For the text-containing cell, return its midpoint in [X, Y] coordinate format. 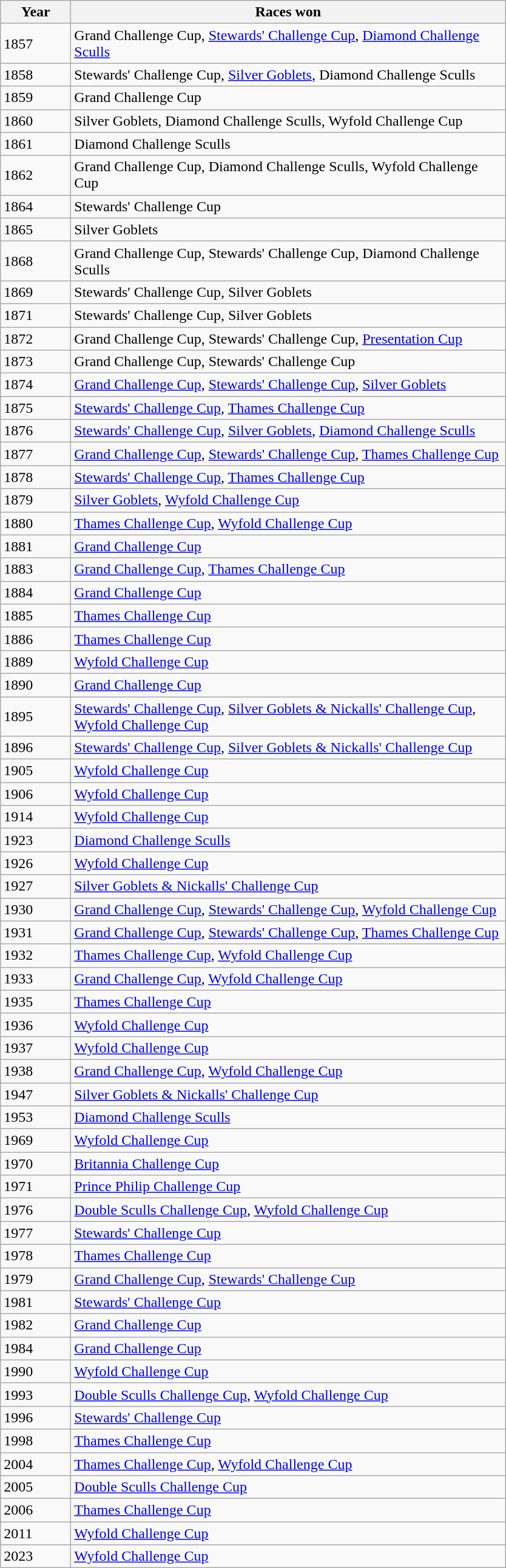
1895 [36, 716]
1933 [36, 979]
Grand Challenge Cup, Thames Challenge Cup [288, 569]
1932 [36, 955]
1858 [36, 75]
1926 [36, 863]
2004 [36, 1464]
1937 [36, 1048]
Year [36, 12]
1982 [36, 1325]
Grand Challenge Cup, Stewards' Challenge Cup, Wyfold Challenge Cup [288, 909]
1890 [36, 685]
1873 [36, 362]
1886 [36, 639]
1868 [36, 261]
1865 [36, 229]
1927 [36, 886]
1896 [36, 748]
1879 [36, 500]
1857 [36, 44]
1862 [36, 175]
Silver Goblets, Diamond Challenge Sculls, Wyfold Challenge Cup [288, 121]
1861 [36, 144]
1864 [36, 206]
1935 [36, 1002]
1979 [36, 1279]
Prince Philip Challenge Cup [288, 1187]
1859 [36, 98]
2005 [36, 1487]
1905 [36, 771]
Grand Challenge Cup, Diamond Challenge Sculls, Wyfold Challenge Cup [288, 175]
1931 [36, 932]
Silver Goblets [288, 229]
1884 [36, 592]
Stewards' Challenge Cup, Silver Goblets & Nickalls' Challenge Cup [288, 748]
1869 [36, 292]
2023 [36, 1556]
Grand Challenge Cup, Stewards' Challenge Cup, Presentation Cup [288, 338]
1883 [36, 569]
Silver Goblets, Wyfold Challenge Cup [288, 500]
1978 [36, 1256]
1880 [36, 523]
1871 [36, 315]
Britannia Challenge Cup [288, 1164]
1993 [36, 1394]
1971 [36, 1187]
1885 [36, 616]
2011 [36, 1533]
1981 [36, 1302]
1889 [36, 662]
1977 [36, 1233]
1906 [36, 794]
1976 [36, 1210]
1990 [36, 1371]
1936 [36, 1025]
Races won [288, 12]
2006 [36, 1510]
1860 [36, 121]
Double Sculls Challenge Cup [288, 1487]
1998 [36, 1441]
1947 [36, 1095]
1877 [36, 454]
1914 [36, 817]
1953 [36, 1118]
Stewards' Challenge Cup, Silver Goblets & Nickalls' Challenge Cup, Wyfold Challenge Cup [288, 716]
1876 [36, 431]
1881 [36, 546]
1878 [36, 477]
1875 [36, 408]
Grand Challenge Cup, Stewards' Challenge Cup, Silver Goblets [288, 385]
1874 [36, 385]
1996 [36, 1417]
1969 [36, 1141]
1923 [36, 840]
1872 [36, 338]
1984 [36, 1348]
1970 [36, 1164]
1938 [36, 1071]
1930 [36, 909]
